Capture the cell that displays the provided text and extract its (x, y) central coordinate. 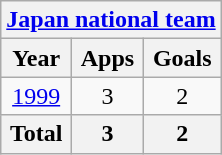
Year (36, 58)
1999 (36, 96)
Japan national team (111, 20)
Total (36, 134)
Apps (108, 58)
Goals (182, 58)
